Pinpoint the cell where the given text exists, returning its [X, Y] midpoint coordinate. 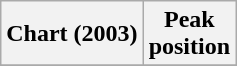
Chart (2003) [72, 34]
Peakposition [189, 34]
